Identify which cell holds the provided text, then report its [x, y] central coordinate. 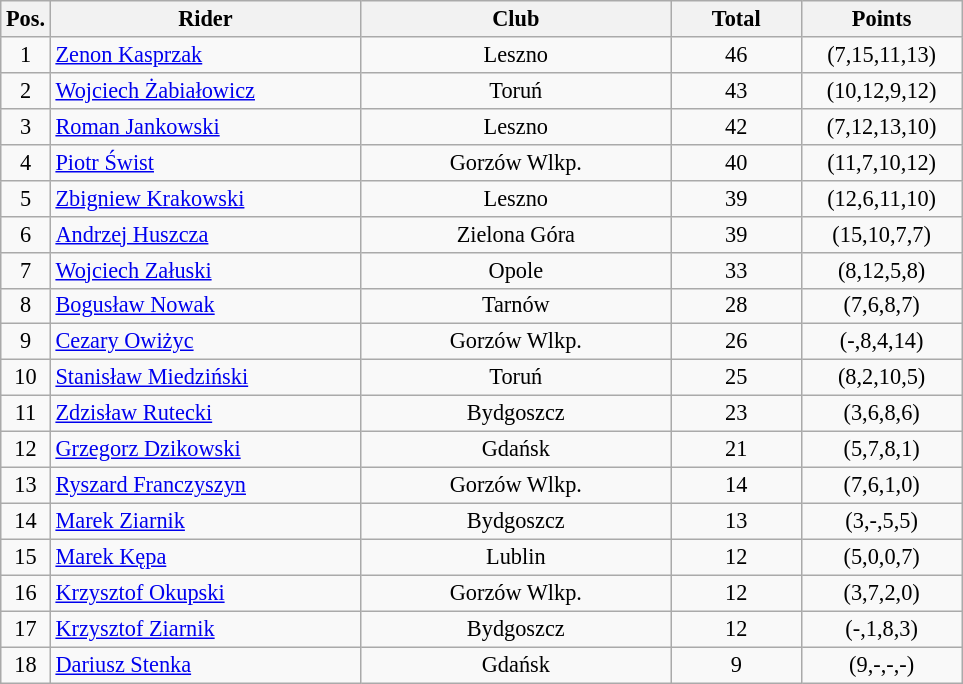
(7,6,8,7) [881, 306]
18 [26, 665]
Wojciech Załuski [205, 270]
46 [736, 55]
(-,8,4,14) [881, 342]
(7,12,13,10) [881, 126]
(15,10,7,7) [881, 234]
8 [26, 306]
Krzysztof Okupski [205, 593]
(7,15,11,13) [881, 55]
Wojciech Żabiałowicz [205, 90]
(11,7,10,12) [881, 162]
43 [736, 90]
(3,6,8,6) [881, 414]
Points [881, 19]
(5,7,8,1) [881, 450]
Rider [205, 19]
(3,7,2,0) [881, 593]
Zbigniew Krakowski [205, 198]
Piotr Świst [205, 162]
Opole [516, 270]
Pos. [26, 19]
16 [26, 593]
15 [26, 557]
1 [26, 55]
(10,12,9,12) [881, 90]
10 [26, 378]
Dariusz Stenka [205, 665]
Stanisław Miedziński [205, 378]
2 [26, 90]
40 [736, 162]
Tarnów [516, 306]
(3,-,5,5) [881, 521]
Marek Ziarnik [205, 521]
(5,0,0,7) [881, 557]
33 [736, 270]
(8,2,10,5) [881, 378]
3 [26, 126]
Bogusław Nowak [205, 306]
Marek Kępa [205, 557]
Zdzisław Rutecki [205, 414]
Andrzej Huszcza [205, 234]
17 [26, 629]
Club [516, 19]
Zenon Kasprzak [205, 55]
Total [736, 19]
Lublin [516, 557]
5 [26, 198]
42 [736, 126]
(8,12,5,8) [881, 270]
26 [736, 342]
28 [736, 306]
4 [26, 162]
Zielona Góra [516, 234]
11 [26, 414]
7 [26, 270]
6 [26, 234]
Roman Jankowski [205, 126]
(7,6,1,0) [881, 485]
23 [736, 414]
25 [736, 378]
Krzysztof Ziarnik [205, 629]
21 [736, 450]
Grzegorz Dzikowski [205, 450]
(9,-,-,-) [881, 665]
Ryszard Franczyszyn [205, 485]
Cezary Owiżyc [205, 342]
(12,6,11,10) [881, 198]
(-,1,8,3) [881, 629]
